Pinpoint the cell where the given text exists, returning its [X, Y] midpoint coordinate. 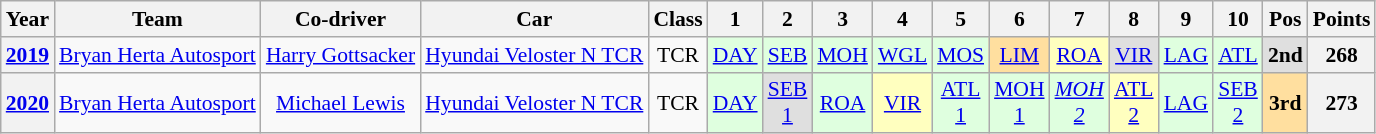
6 [1020, 19]
LIM [1020, 55]
7 [1080, 19]
Harry Gottsacker [340, 55]
Points [1342, 19]
MOS [960, 55]
Pos [1286, 19]
9 [1186, 19]
Class [678, 19]
ATL1 [960, 102]
WGL [902, 55]
3 [842, 19]
2019 [28, 55]
1 [736, 19]
Michael Lewis [340, 102]
10 [1238, 19]
SEB2 [1238, 102]
MOH1 [1020, 102]
5 [960, 19]
ATL [1238, 55]
Car [534, 19]
MOH [842, 55]
Year [28, 19]
4 [902, 19]
8 [1134, 19]
SEB1 [788, 102]
273 [1342, 102]
2020 [28, 102]
268 [1342, 55]
Team [158, 19]
ATL2 [1134, 102]
MOH2 [1080, 102]
3rd [1286, 102]
Co-driver [340, 19]
2 [788, 19]
SEB [788, 55]
2nd [1286, 55]
